Determine the [x, y] coordinate at the center of the cell enclosing the given text.  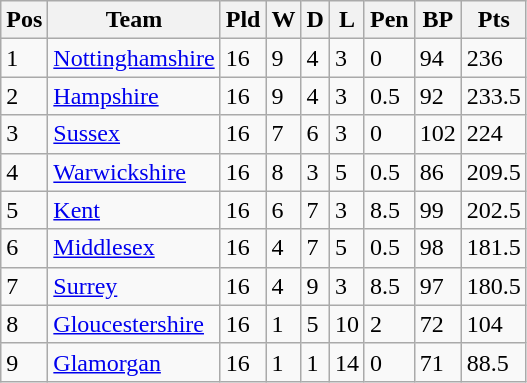
Warwickshire [134, 172]
BP [438, 20]
14 [346, 362]
97 [438, 286]
Pos [24, 20]
Glamorgan [134, 362]
88.5 [494, 362]
98 [438, 248]
Pen [389, 20]
Nottinghamshire [134, 58]
209.5 [494, 172]
236 [494, 58]
72 [438, 324]
180.5 [494, 286]
92 [438, 96]
Team [134, 20]
71 [438, 362]
202.5 [494, 210]
Middlesex [134, 248]
Kent [134, 210]
10 [346, 324]
Gloucestershire [134, 324]
Hampshire [134, 96]
Pts [494, 20]
W [284, 20]
Surrey [134, 286]
86 [438, 172]
181.5 [494, 248]
104 [494, 324]
D [315, 20]
233.5 [494, 96]
94 [438, 58]
Pld [243, 20]
Sussex [134, 134]
224 [494, 134]
102 [438, 134]
L [346, 20]
99 [438, 210]
